Return [x, y] of the center of cell containing provided text 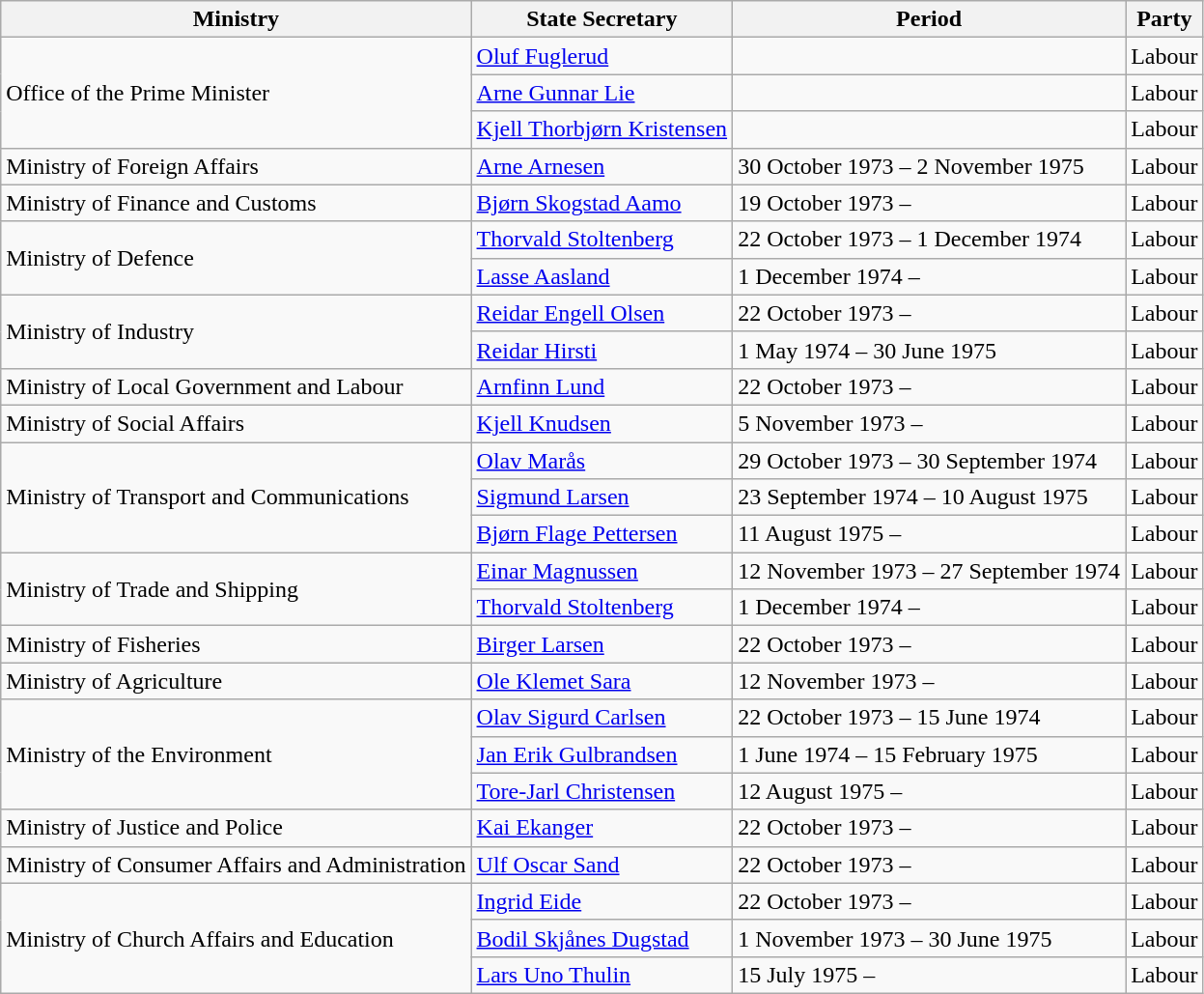
Ole Klemet Sara [602, 681]
Ministry [236, 19]
Ministry of Local Government and Labour [236, 386]
30 October 1973 – 2 November 1975 [929, 166]
Bjørn Flage Pettersen [602, 534]
Ministry of Church Affairs and Education [236, 938]
Reidar Engell Olsen [602, 313]
22 October 1973 – 1 December 1974 [929, 240]
Ministry of Social Affairs [236, 423]
Ulf Oscar Sand [602, 865]
Jan Erik Gulbrandsen [602, 754]
Einar Magnussen [602, 571]
Ministry of Industry [236, 331]
15 July 1975 – [929, 975]
Ministry of Consumer Affairs and Administration [236, 865]
Ingrid Eide [602, 901]
Arne Arnesen [602, 166]
Bodil Skjånes Dugstad [602, 938]
Tore-Jarl Christensen [602, 791]
1 May 1974 – 30 June 1975 [929, 350]
State Secretary [602, 19]
Olav Marås [602, 461]
12 November 1973 – [929, 681]
Bjørn Skogstad Aamo [602, 203]
Ministry of Agriculture [236, 681]
Period [929, 19]
Kai Ekanger [602, 828]
29 October 1973 – 30 September 1974 [929, 461]
Ministry of the Environment [236, 754]
Arnfinn Lund [602, 386]
Ministry of Finance and Customs [236, 203]
Party [1164, 19]
Reidar Hirsti [602, 350]
12 November 1973 – 27 September 1974 [929, 571]
Ministry of Defence [236, 258]
Kjell Thorbjørn Kristensen [602, 129]
5 November 1973 – [929, 423]
Lasse Aasland [602, 276]
Kjell Knudsen [602, 423]
Oluf Fuglerud [602, 56]
Olav Sigurd Carlsen [602, 718]
Ministry of Transport and Communications [236, 497]
23 September 1974 – 10 August 1975 [929, 497]
1 November 1973 – 30 June 1975 [929, 938]
11 August 1975 – [929, 534]
Arne Gunnar Lie [602, 93]
Ministry of Trade and Shipping [236, 589]
Office of the Prime Minister [236, 93]
22 October 1973 – 15 June 1974 [929, 718]
19 October 1973 – [929, 203]
Ministry of Justice and Police [236, 828]
Lars Uno Thulin [602, 975]
Ministry of Fisheries [236, 644]
Ministry of Foreign Affairs [236, 166]
Sigmund Larsen [602, 497]
12 August 1975 – [929, 791]
Birger Larsen [602, 644]
1 June 1974 – 15 February 1975 [929, 754]
